Output the [x, y] coordinate of the center of the cell containing the given text.  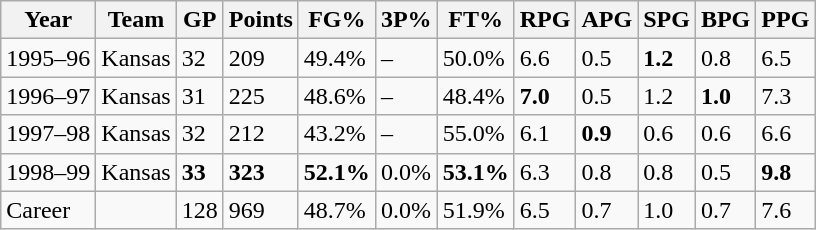
APG [607, 20]
128 [200, 210]
GP [200, 20]
212 [260, 134]
SPG [667, 20]
7.3 [786, 96]
33 [200, 172]
1997–98 [48, 134]
Career [48, 210]
43.2% [336, 134]
FT% [476, 20]
49.4% [336, 58]
3P% [406, 20]
48.6% [336, 96]
6.3 [545, 172]
BPG [725, 20]
209 [260, 58]
Year [48, 20]
6.1 [545, 134]
52.1% [336, 172]
1998–99 [48, 172]
7.0 [545, 96]
53.1% [476, 172]
48.7% [336, 210]
31 [200, 96]
323 [260, 172]
Team [136, 20]
FG% [336, 20]
55.0% [476, 134]
50.0% [476, 58]
0.9 [607, 134]
PPG [786, 20]
1996–97 [48, 96]
RPG [545, 20]
225 [260, 96]
969 [260, 210]
Points [260, 20]
7.6 [786, 210]
48.4% [476, 96]
51.9% [476, 210]
1995–96 [48, 58]
9.8 [786, 172]
